Identify which cell holds the provided text, then report its [X, Y] central coordinate. 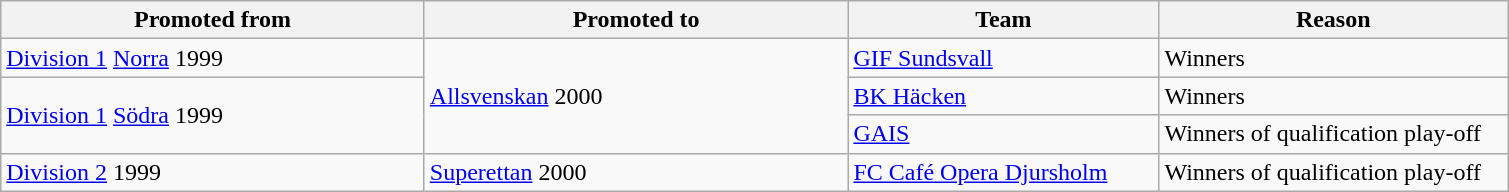
GAIS [1004, 134]
BK Häcken [1004, 96]
Reason [1334, 20]
Team [1004, 20]
Promoted to [636, 20]
Division 1 Södra 1999 [213, 115]
Allsvenskan 2000 [636, 96]
Division 2 1999 [213, 172]
FC Café Opera Djursholm [1004, 172]
GIF Sundsvall [1004, 58]
Superettan 2000 [636, 172]
Promoted from [213, 20]
Division 1 Norra 1999 [213, 58]
